Pinpoint the cell where the given text exists, returning its (x, y) midpoint coordinate. 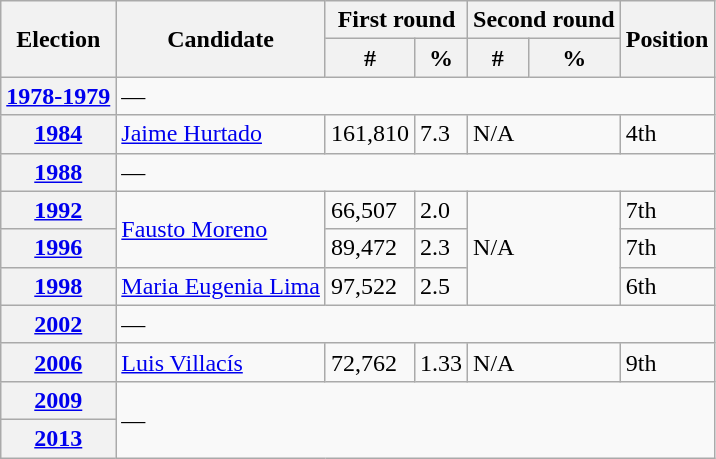
72,762 (370, 362)
4th (667, 134)
Maria Eugenia Lima (221, 286)
2.3 (442, 248)
2002 (58, 324)
161,810 (370, 134)
2009 (58, 400)
1.33 (442, 362)
7.3 (442, 134)
1998 (58, 286)
2.5 (442, 286)
66,507 (370, 210)
1988 (58, 172)
1978-1979 (58, 96)
Fausto Moreno (221, 229)
Jaime Hurtado (221, 134)
2006 (58, 362)
1984 (58, 134)
2.0 (442, 210)
Candidate (221, 39)
9th (667, 362)
Position (667, 39)
1992 (58, 210)
Luis Villacís (221, 362)
89,472 (370, 248)
1996 (58, 248)
97,522 (370, 286)
Second round (544, 20)
Election (58, 39)
6th (667, 286)
First round (396, 20)
2013 (58, 438)
